Return the [x, y] coordinate for the center point of the cell that contains the specified text.  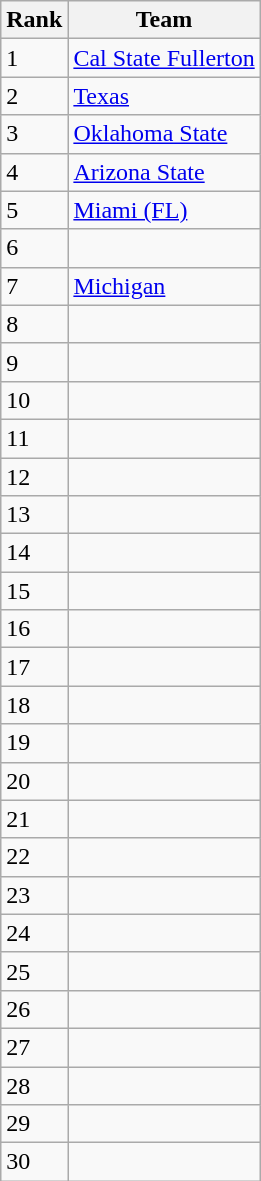
17 [34, 667]
Team [164, 20]
15 [34, 591]
Cal State Fullerton [164, 58]
8 [34, 324]
Arizona State [164, 172]
23 [34, 895]
3 [34, 134]
11 [34, 438]
24 [34, 933]
7 [34, 286]
Oklahoma State [164, 134]
22 [34, 857]
2 [34, 96]
28 [34, 1085]
12 [34, 477]
30 [34, 1162]
29 [34, 1124]
6 [34, 248]
18 [34, 705]
25 [34, 971]
4 [34, 172]
19 [34, 743]
Rank [34, 20]
27 [34, 1047]
13 [34, 515]
20 [34, 781]
Michigan [164, 286]
16 [34, 629]
10 [34, 400]
9 [34, 362]
1 [34, 58]
14 [34, 553]
21 [34, 819]
26 [34, 1009]
Texas [164, 96]
Miami (FL) [164, 210]
5 [34, 210]
